Return (X, Y) of the center of cell containing provided text 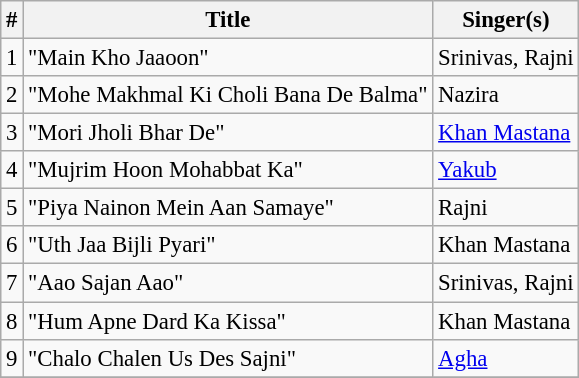
"Uth Jaa Bijli Pyari" (228, 245)
9 (12, 358)
1 (12, 58)
"Chalo Chalen Us Des Sajni" (228, 358)
Yakub (506, 170)
8 (12, 321)
Agha (506, 358)
"Hum Apne Dard Ka Kissa" (228, 321)
2 (12, 95)
"Aao Sajan Aao" (228, 283)
"Mohe Makhmal Ki Choli Bana De Balma" (228, 95)
7 (12, 283)
"Piya Nainon Mein Aan Samaye" (228, 208)
"Main Kho Jaaoon" (228, 58)
4 (12, 170)
5 (12, 208)
Singer(s) (506, 20)
"Mori Jholi Bhar De" (228, 133)
Rajni (506, 208)
Title (228, 20)
# (12, 20)
"Mujrim Hoon Mohabbat Ka" (228, 170)
6 (12, 245)
Nazira (506, 95)
3 (12, 133)
